Detect which cell encompasses the target text, then output its (X, Y) center coordinate. 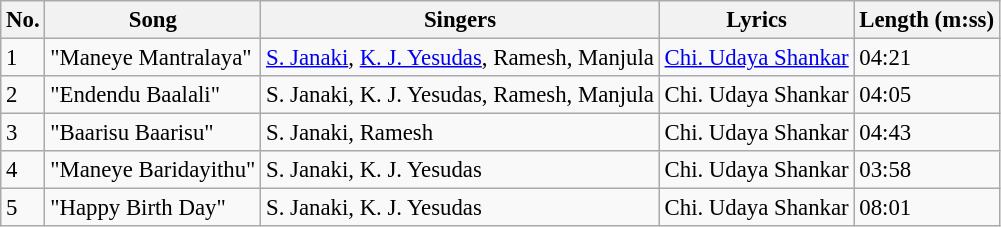
Singers (460, 20)
Song (153, 20)
"Maneye Mantralaya" (153, 58)
Lyrics (756, 20)
08:01 (926, 208)
"Happy Birth Day" (153, 208)
"Baarisu Baarisu" (153, 133)
04:21 (926, 58)
2 (23, 95)
04:43 (926, 133)
4 (23, 170)
03:58 (926, 170)
S. Janaki, Ramesh (460, 133)
1 (23, 58)
3 (23, 133)
Length (m:ss) (926, 20)
"Endendu Baalali" (153, 95)
No. (23, 20)
"Maneye Baridayithu" (153, 170)
04:05 (926, 95)
5 (23, 208)
